Scan for the cell matching the given text and deliver its (x, y) coordinate at center. 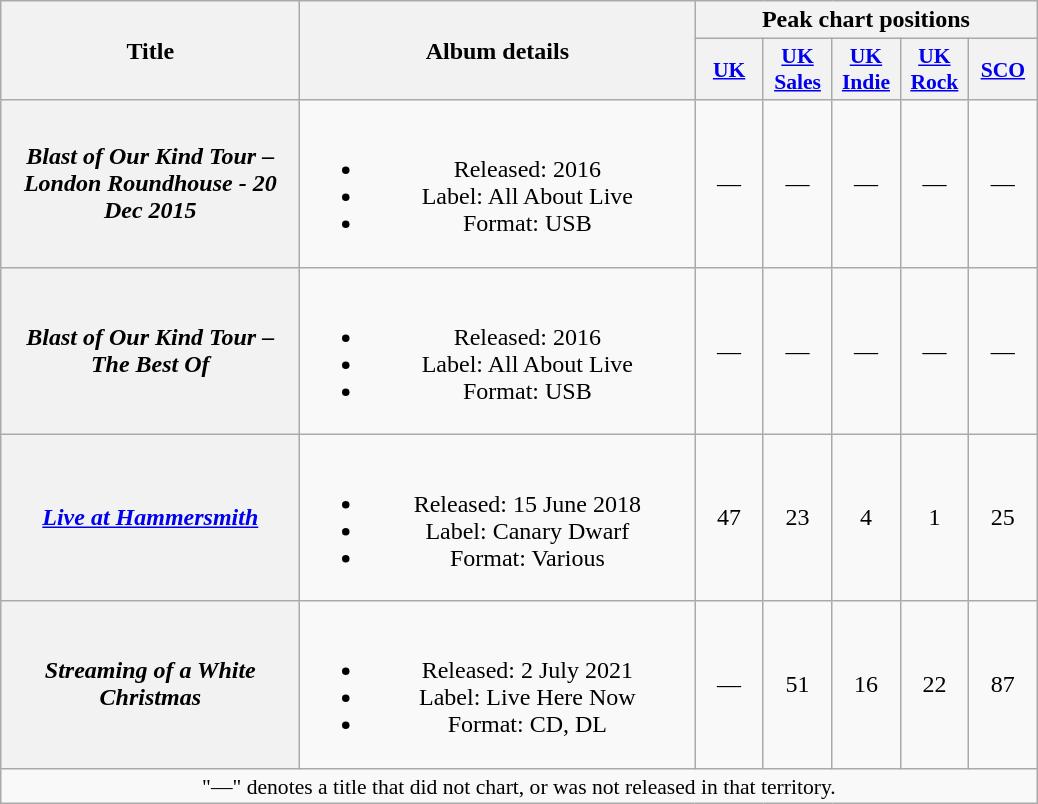
Title (150, 50)
Live at Hammersmith (150, 518)
Album details (498, 50)
Released: 2 July 2021Label: Live Here NowFormat: CD, DL (498, 684)
Blast of Our Kind Tour – The Best Of (150, 350)
47 (729, 518)
87 (1003, 684)
UKSales (797, 70)
UKIndie (866, 70)
23 (797, 518)
16 (866, 684)
22 (934, 684)
51 (797, 684)
Streaming of a White Christmas (150, 684)
Released: 15 June 2018Label: Canary DwarfFormat: Various (498, 518)
UKRock (934, 70)
Peak chart positions (866, 20)
25 (1003, 518)
Blast of Our Kind Tour – London Roundhouse - 20 Dec 2015 (150, 184)
1 (934, 518)
"—" denotes a title that did not chart, or was not released in that territory. (519, 786)
4 (866, 518)
SCO (1003, 70)
UK (729, 70)
